From the cell containing the given text, extract its center point as [x, y] coordinate. 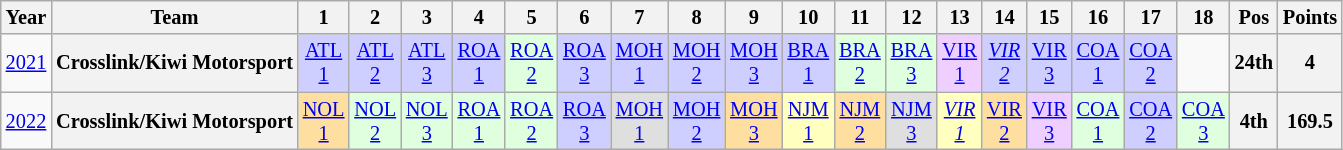
10 [808, 17]
3 [427, 17]
6 [584, 17]
5 [532, 17]
9 [754, 17]
15 [1050, 17]
Team [174, 17]
BRA3 [912, 63]
24th [1254, 63]
NOL2 [375, 121]
ATL2 [375, 63]
BRA2 [860, 63]
8 [696, 17]
14 [1004, 17]
NJM1 [808, 121]
COA3 [1204, 121]
2021 [26, 63]
13 [960, 17]
2022 [26, 121]
NJM3 [912, 121]
ATL1 [324, 63]
12 [912, 17]
169.5 [1310, 121]
NJM2 [860, 121]
18 [1204, 17]
NOL3 [427, 121]
1 [324, 17]
Points [1310, 17]
Pos [1254, 17]
11 [860, 17]
4th [1254, 121]
7 [640, 17]
2 [375, 17]
16 [1098, 17]
Year [26, 17]
NOL1 [324, 121]
BRA1 [808, 63]
17 [1150, 17]
ATL3 [427, 63]
